Pinpoint the cell where the given text exists, returning its [x, y] midpoint coordinate. 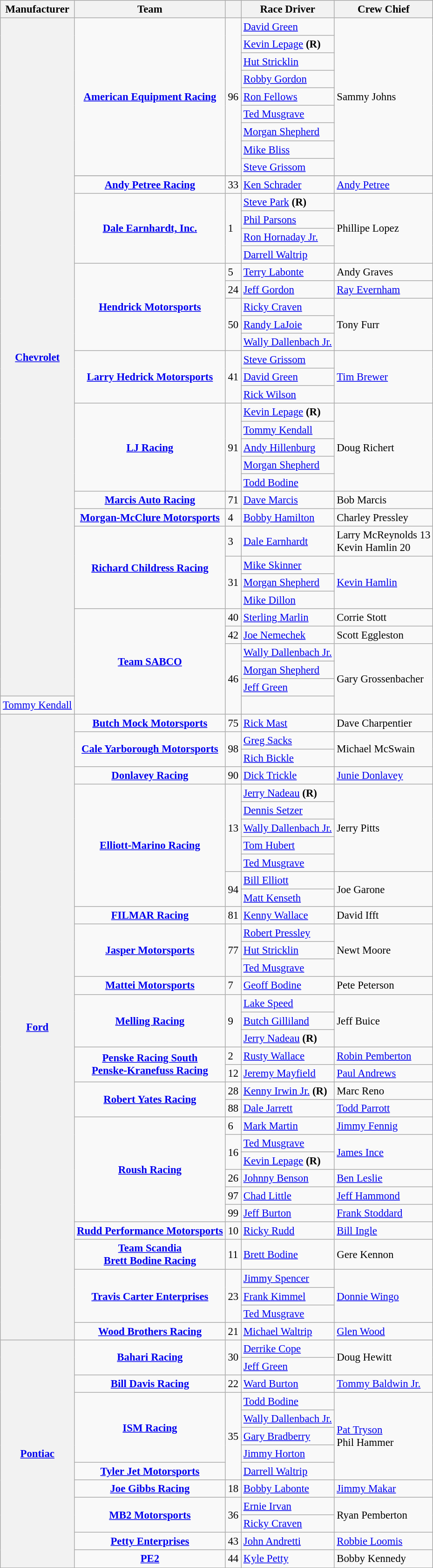
Ken Schrader [288, 185]
Donnie Wingo [384, 1296]
Andy Graves [384, 272]
Derrike Cope [288, 1348]
Ward Burton [288, 1384]
Mike Dillon [288, 600]
American Equipment Racing [150, 97]
Mark Martin [288, 1126]
Bob Marcis [384, 500]
LJ Racing [150, 447]
Chad Little [288, 1196]
Jeff Hammond [384, 1196]
Larry McReynolds 13Kevin Hamlin 20 [384, 542]
Robby Gordon [288, 79]
35 [233, 1436]
Robert Yates Racing [150, 1099]
FILMAR Racing [150, 915]
Andy Petree Racing [150, 185]
Tim Brewer [384, 378]
Ryan Pemberton [384, 1515]
Melling Racing [150, 1021]
Team [150, 9]
Richard Childress Racing [150, 568]
Todd Parrott [384, 1108]
7 [233, 986]
41 [233, 378]
Cale Yarborough Motorsports [150, 749]
28 [233, 1091]
30 [233, 1357]
Morgan-McClure Motorsports [150, 517]
88 [233, 1108]
Glen Wood [384, 1331]
Tony Furr [384, 324]
50 [233, 324]
Kevin Hamlin [384, 583]
Manufacturer [37, 9]
Mike Skinner [288, 565]
David Ifft [384, 915]
Joe Gibbs Racing [150, 1489]
40 [233, 618]
Rudd Performance Motorsports [150, 1231]
Andy Petree [384, 185]
James Ince [384, 1152]
Tommy Baldwin Jr. [384, 1384]
Marc Reno [384, 1091]
Race Driver [288, 9]
Phil Parsons [288, 220]
Ricky Rudd [288, 1231]
Bahari Racing [150, 1357]
Travis Carter Enterprises [150, 1296]
Tom Hubert [288, 846]
Ben Leslie [384, 1178]
Jeff Burton [288, 1213]
Dale Earnhardt, Inc. [150, 228]
Elliott-Marino Racing [150, 846]
12 [233, 1073]
MB2 Motorsports [150, 1515]
Geoff Bodine [288, 986]
Doug Richert [384, 447]
Rick Wilson [288, 395]
81 [233, 915]
Pontiac [37, 1453]
26 [233, 1178]
23 [233, 1296]
Andy Hillenburg [288, 447]
Newt Moore [384, 951]
John Andretti [288, 1541]
Jeremy Mayfield [288, 1073]
71 [233, 500]
Kyle Petty [288, 1559]
Kenny Wallace [288, 915]
Scott Eggleston [384, 635]
Junie Donlavey [384, 775]
6 [233, 1126]
Ray Evernham [384, 289]
22 [233, 1384]
Hendrick Motorsports [150, 307]
31 [233, 583]
Jeff Gordon [288, 289]
Pete Peterson [384, 986]
98 [233, 749]
Jimmy Horton [288, 1454]
Paul Andrews [384, 1073]
Sammy Johns [384, 97]
Gary Bradberry [288, 1436]
Bill Davis Racing [150, 1384]
Jimmy Spencer [288, 1279]
Jimmy Makar [384, 1489]
13 [233, 828]
Team SABCO [150, 661]
Corrie Stott [384, 618]
Robert Pressley [288, 933]
24 [233, 289]
Dave Charpentier [384, 723]
Jasper Motorsports [150, 951]
Joe Garone [384, 889]
Joe Nemechek [288, 635]
Frank Kimmel [288, 1296]
99 [233, 1213]
Rich Bickle [288, 758]
Michael McSwain [384, 749]
PE2 [150, 1559]
Johnny Benson [288, 1178]
Steve Park (R) [288, 202]
5 [233, 272]
Jimmy Fennig [384, 1126]
18 [233, 1489]
Charley Pressley [384, 517]
Robin Pemberton [384, 1056]
Marcis Auto Racing [150, 500]
Bill Elliott [288, 880]
43 [233, 1541]
Dennis Setzer [288, 811]
36 [233, 1515]
Butch Mock Motorsports [150, 723]
4 [233, 517]
Mattei Motorsports [150, 986]
Gere Kennon [384, 1255]
21 [233, 1331]
42 [233, 635]
Gary Grossenbacher [384, 679]
Kenny Irwin Jr. (R) [288, 1091]
94 [233, 889]
Matt Kenseth [288, 898]
3 [233, 542]
11 [233, 1255]
Penske Racing SouthPenske-Kranefuss Racing [150, 1065]
Sterling Marlin [288, 618]
Robbie Loomis [384, 1541]
Ron Hornaday Jr. [288, 237]
2 [233, 1056]
Wood Brothers Racing [150, 1331]
75 [233, 723]
Lake Speed [288, 1003]
Brett Bodine [288, 1255]
Randy LaJoie [288, 325]
9 [233, 1021]
Roush Racing [150, 1169]
Greg Sacks [288, 740]
Pat Tryson Phil Hammer [384, 1436]
10 [233, 1231]
97 [233, 1196]
Petty Enterprises [150, 1541]
Larry Hedrick Motorsports [150, 378]
Bobby Labonte [288, 1489]
Jerry Pitts [384, 828]
1 [233, 228]
Ford [37, 1027]
Bill Ingle [384, 1231]
77 [233, 951]
Jeff Buice [384, 1021]
91 [233, 447]
Rick Mast [288, 723]
90 [233, 775]
Dave Marcis [288, 500]
Frank Stoddard [384, 1213]
Bobby Hamilton [288, 517]
16 [233, 1152]
Bobby Kennedy [384, 1559]
Dale Jarrett [288, 1108]
Mike Bliss [288, 150]
44 [233, 1559]
Crew Chief [384, 9]
Dick Trickle [288, 775]
Phillipe Lopez [384, 228]
96 [233, 97]
Dale Earnhardt [288, 542]
Donlavey Racing [150, 775]
Butch Gilliland [288, 1021]
Chevrolet [37, 358]
Team ScandiaBrett Bodine Racing [150, 1255]
Rusty Wallace [288, 1056]
Ernie Irvan [288, 1506]
Terry Labonte [288, 272]
Doug Hewitt [384, 1357]
Tyler Jet Motorsports [150, 1472]
Michael Waltrip [288, 1331]
46 [233, 679]
ISM Racing [150, 1427]
33 [233, 185]
Ron Fellows [288, 97]
